Scan for the cell matching the given text and deliver its (x, y) coordinate at center. 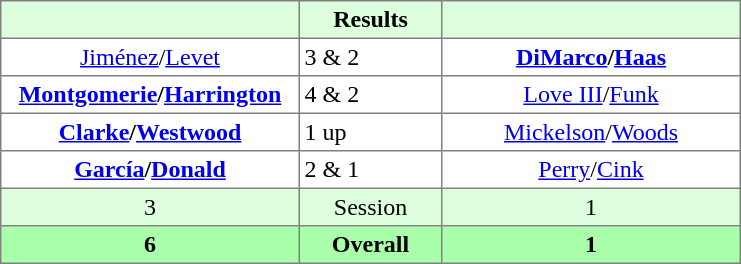
6 (150, 245)
2 & 1 (370, 170)
DiMarco/Haas (591, 57)
Jiménez/Levet (150, 57)
4 & 2 (370, 95)
3 (150, 207)
Clarke/Westwood (150, 132)
Overall (370, 245)
García/Donald (150, 170)
Perry/Cink (591, 170)
Mickelson/Woods (591, 132)
Montgomerie/Harrington (150, 95)
Session (370, 207)
Results (370, 20)
1 up (370, 132)
3 & 2 (370, 57)
Love III/Funk (591, 95)
